Return the (x, y) coordinate for the center point of the cell that contains the specified text.  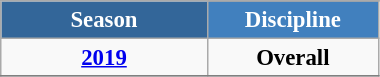
Overall (292, 58)
Season (104, 20)
Discipline (292, 20)
2019 (104, 58)
